Scan for the cell matching the given text and deliver its (x, y) coordinate at center. 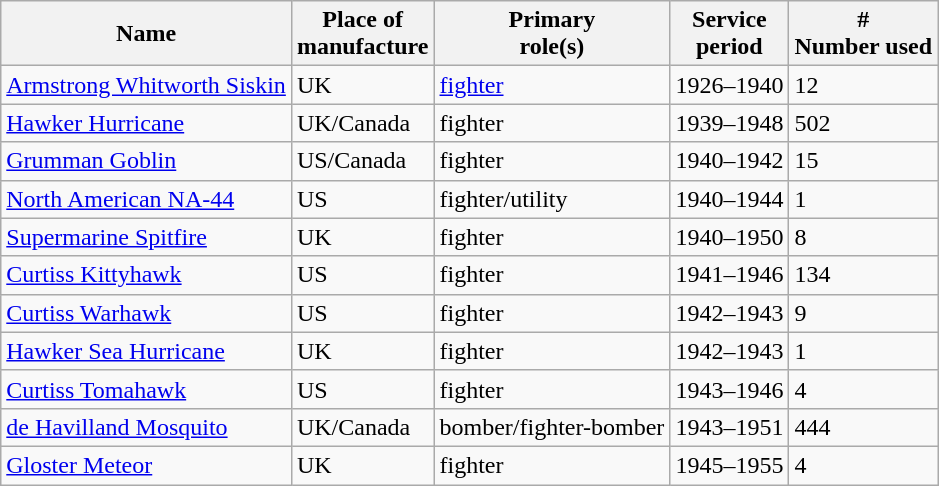
502 (864, 123)
Place ofmanufacture (362, 34)
1945–1955 (730, 465)
1926–1940 (730, 85)
1940–1942 (730, 161)
1939–1948 (730, 123)
bomber/fighter-bomber (552, 427)
Hawker Sea Hurricane (146, 351)
Curtiss Warhawk (146, 313)
9 (864, 313)
Armstrong Whitworth Siskin (146, 85)
Hawker Hurricane (146, 123)
Curtiss Kittyhawk (146, 275)
1943–1946 (730, 389)
Grumman Goblin (146, 161)
Curtiss Tomahawk (146, 389)
de Havilland Mosquito (146, 427)
Serviceperiod (730, 34)
US/Canada (362, 161)
12 (864, 85)
Name (146, 34)
134 (864, 275)
fighter/utility (552, 199)
1943–1951 (730, 427)
#Number used (864, 34)
Gloster Meteor (146, 465)
1940–1950 (730, 237)
1941–1946 (730, 275)
15 (864, 161)
1940–1944 (730, 199)
444 (864, 427)
North American NA-44 (146, 199)
Supermarine Spitfire (146, 237)
Primaryrole(s) (552, 34)
8 (864, 237)
